Scan for the cell matching the given text and deliver its [X, Y] coordinate at center. 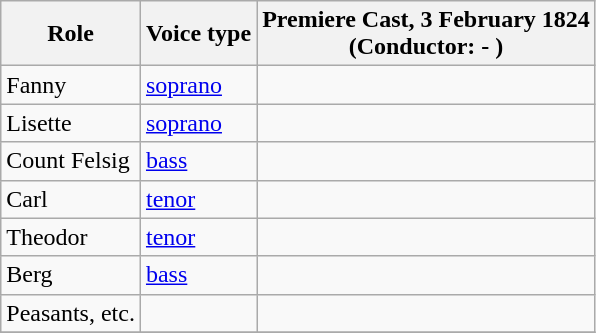
Berg [71, 275]
Peasants, etc. [71, 313]
Fanny [71, 85]
Voice type [198, 34]
Theodor [71, 237]
Lisette [71, 123]
Count Felsig [71, 161]
Role [71, 34]
Carl [71, 199]
Premiere Cast, 3 February 1824(Conductor: - ) [426, 34]
